For the text-containing cell, return its midpoint in [x, y] coordinate format. 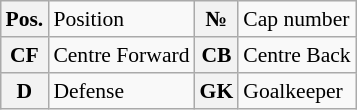
Defense [121, 91]
CF [24, 55]
D [24, 91]
CB [217, 55]
Cap number [296, 19]
Pos. [24, 19]
Centre Back [296, 55]
Goalkeeper [296, 91]
Centre Forward [121, 55]
№ [217, 19]
Position [121, 19]
GK [217, 91]
